From the cell containing the given text, extract its center point as [X, Y] coordinate. 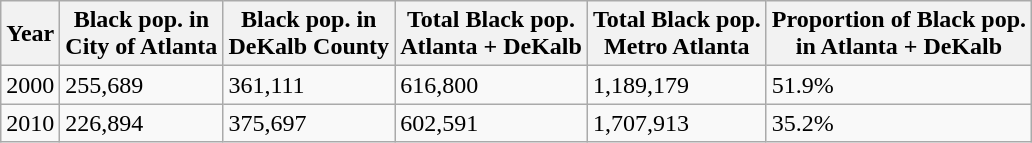
616,800 [492, 85]
51.9% [898, 85]
1,707,913 [676, 123]
375,697 [309, 123]
35.2% [898, 123]
Total Black pop.Metro Atlanta [676, 34]
Total Black pop.Atlanta + DeKalb [492, 34]
Black pop. inCity of Atlanta [142, 34]
602,591 [492, 123]
2000 [30, 85]
Year [30, 34]
2010 [30, 123]
361,111 [309, 85]
255,689 [142, 85]
1,189,179 [676, 85]
Black pop. inDeKalb County [309, 34]
Proportion of Black pop.in Atlanta + DeKalb [898, 34]
226,894 [142, 123]
